Find where the given text appears and provide that cell's center as (x, y) coordinate. 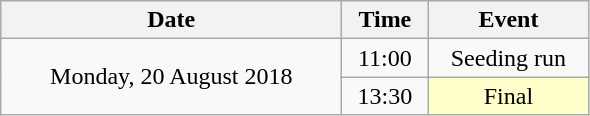
Time (385, 20)
Event (508, 20)
Seeding run (508, 58)
11:00 (385, 58)
13:30 (385, 96)
Date (172, 20)
Final (508, 96)
Monday, 20 August 2018 (172, 77)
